Extract the [x, y] coordinate from the center of the cell holding the provided text.  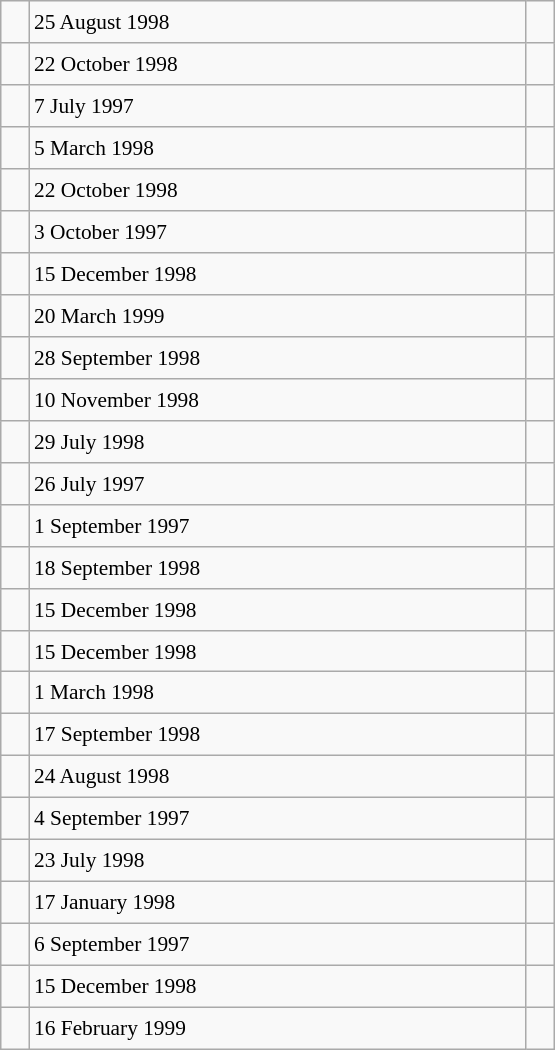
23 July 1998 [278, 861]
24 August 1998 [278, 777]
1 March 1998 [278, 693]
17 September 1998 [278, 735]
29 July 1998 [278, 441]
7 July 1997 [278, 106]
10 November 1998 [278, 399]
16 February 1999 [278, 1028]
28 September 1998 [278, 358]
3 October 1997 [278, 232]
26 July 1997 [278, 483]
4 September 1997 [278, 819]
20 March 1999 [278, 316]
6 September 1997 [278, 945]
5 March 1998 [278, 148]
18 September 1998 [278, 567]
17 January 1998 [278, 903]
1 September 1997 [278, 525]
25 August 1998 [278, 22]
